Determine the [X, Y] coordinate at the center of the cell enclosing the given text.  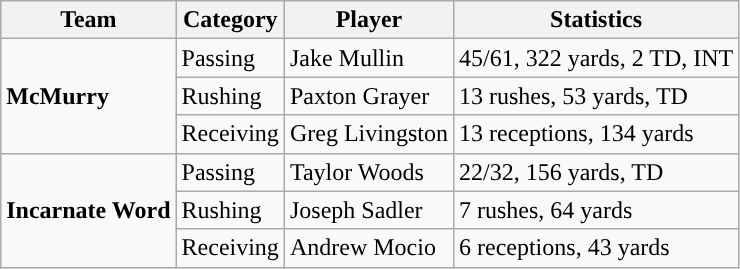
6 receptions, 43 yards [596, 248]
22/32, 156 yards, TD [596, 172]
13 rushes, 53 yards, TD [596, 96]
45/61, 322 yards, 2 TD, INT [596, 58]
Player [368, 20]
Statistics [596, 20]
Category [230, 20]
Taylor Woods [368, 172]
McMurry [88, 96]
Greg Livingston [368, 134]
Jake Mullin [368, 58]
Team [88, 20]
Andrew Mocio [368, 248]
13 receptions, 134 yards [596, 134]
7 rushes, 64 yards [596, 210]
Paxton Grayer [368, 96]
Joseph Sadler [368, 210]
Incarnate Word [88, 210]
